Scan for the cell matching the given text and deliver its (x, y) coordinate at center. 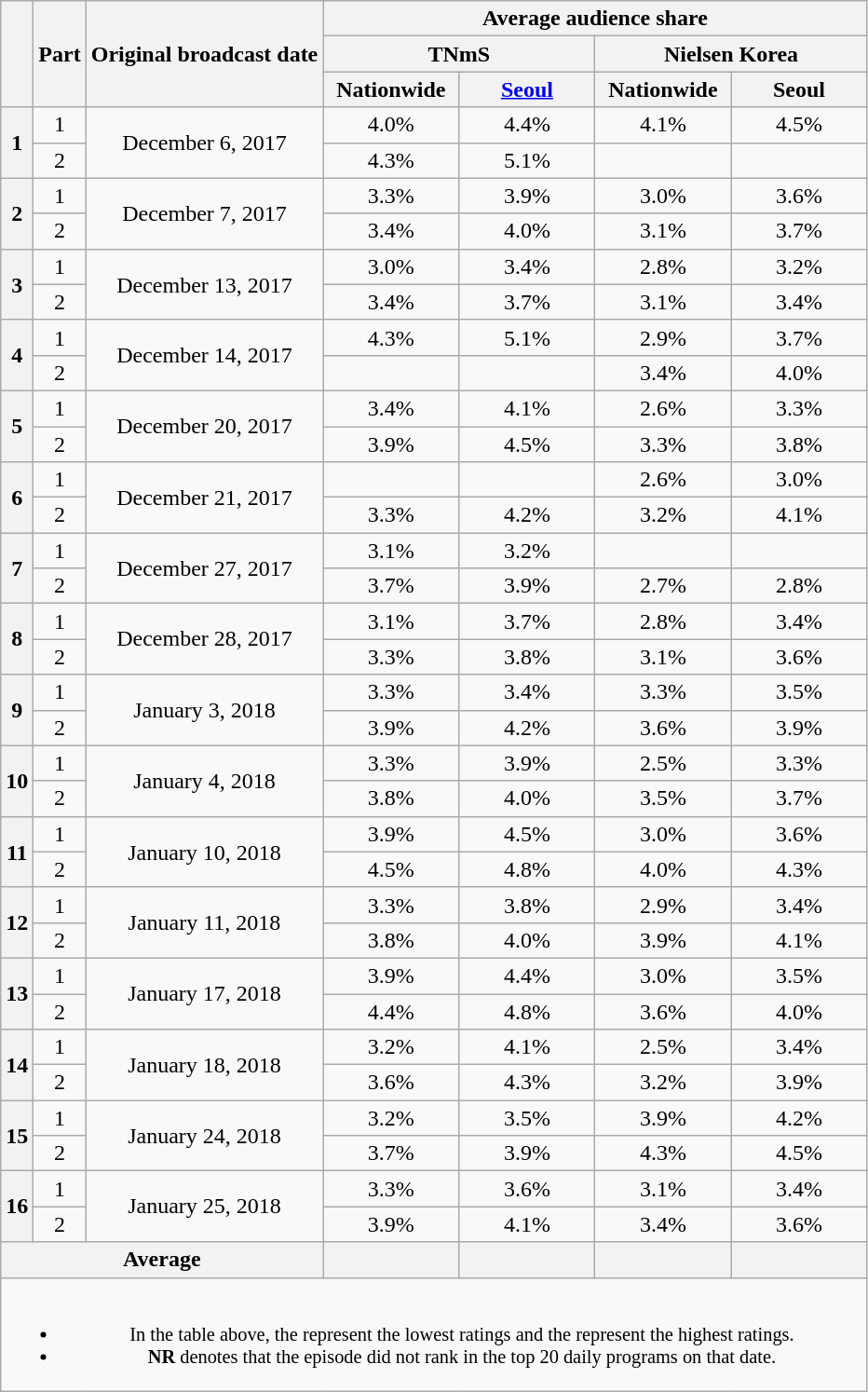
Average (162, 1260)
January 3, 2018 (205, 710)
December 20, 2017 (205, 426)
December 14, 2017 (205, 355)
6 (17, 498)
January 24, 2018 (205, 1136)
December 13, 2017 (205, 284)
Average audience share (595, 19)
7 (17, 568)
Original broadcast date (205, 54)
11 (17, 852)
December 6, 2017 (205, 143)
2.7% (663, 586)
12 (17, 922)
January 10, 2018 (205, 852)
December 27, 2017 (205, 568)
3 (17, 284)
January 25, 2018 (205, 1207)
January 17, 2018 (205, 993)
8 (17, 639)
December 28, 2017 (205, 639)
5 (17, 426)
9 (17, 710)
Part (60, 54)
December 7, 2017 (205, 213)
10 (17, 781)
January 11, 2018 (205, 922)
14 (17, 1065)
January 4, 2018 (205, 781)
4 (17, 355)
December 21, 2017 (205, 498)
15 (17, 1136)
13 (17, 993)
16 (17, 1207)
TNmS (459, 54)
January 18, 2018 (205, 1065)
Nielsen Korea (731, 54)
